From the cell containing the given text, extract its center point as [x, y] coordinate. 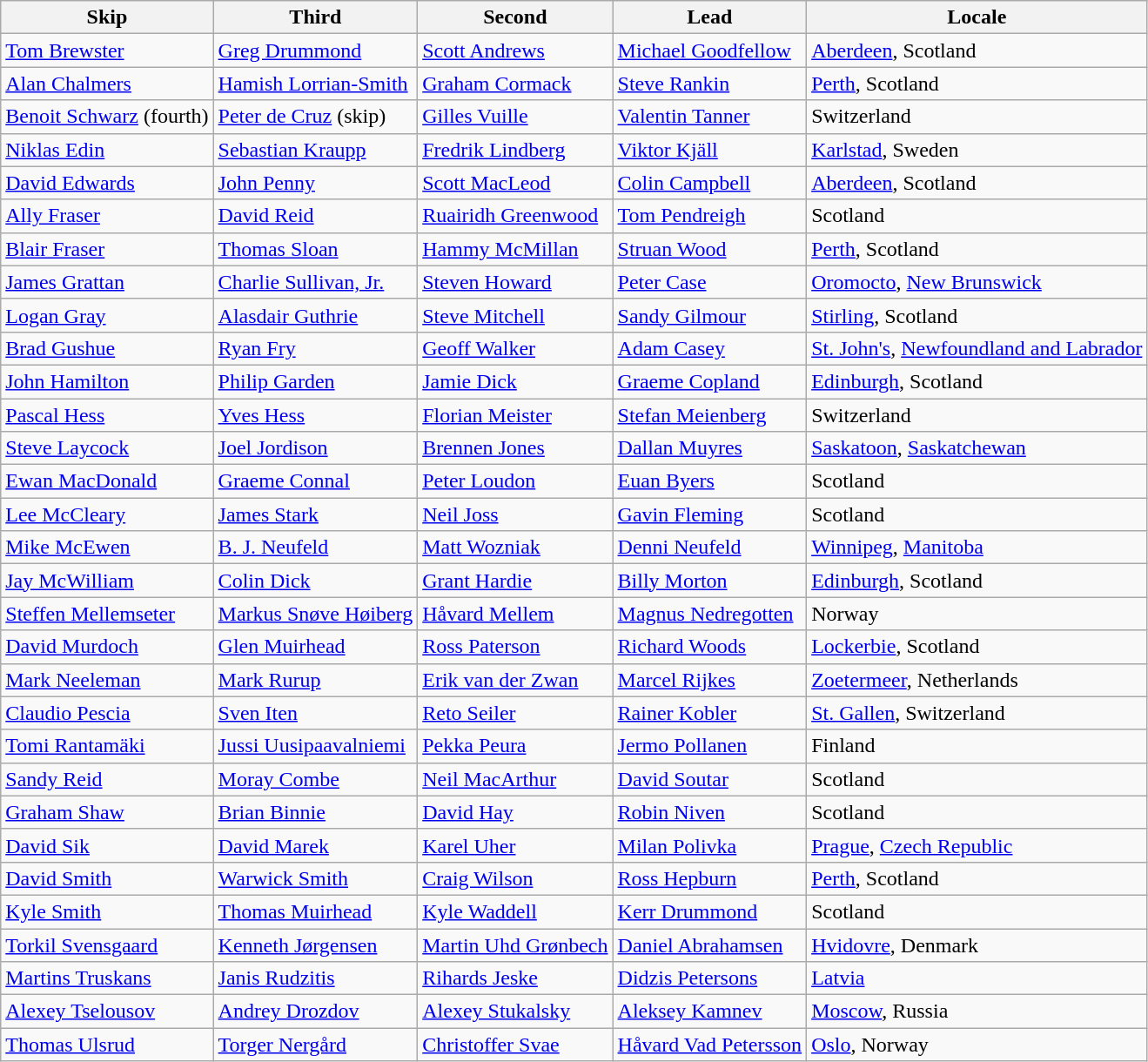
Moscow, Russia [977, 1012]
Greg Drummond [315, 50]
Gilles Vuille [515, 117]
Second [515, 17]
Prague, Czech Republic [977, 845]
Alasdair Guthrie [315, 315]
Lead [710, 17]
Tomi Rantamäki [107, 746]
Torkil Svensgaard [107, 944]
Finland [977, 746]
Mike McEwen [107, 548]
Karlstad, Sweden [977, 150]
Reto Seiler [515, 713]
Norway [977, 614]
David Reid [315, 216]
Aleksey Kamnev [710, 1012]
Mark Rurup [315, 680]
Rainer Kobler [710, 713]
Moray Combe [315, 779]
Joel Jordison [315, 448]
David Marek [315, 845]
David Sik [107, 845]
Sven Iten [315, 713]
Kyle Smith [107, 911]
Jermo Pollanen [710, 746]
Ruairidh Greenwood [515, 216]
Ryan Fry [315, 348]
Milan Polivka [710, 845]
Locale [977, 17]
Gavin Fleming [710, 514]
Marcel Rijkes [710, 680]
Torger Nergård [315, 1045]
Tom Pendreigh [710, 216]
Thomas Muirhead [315, 911]
Blair Fraser [107, 249]
Peter Loudon [515, 481]
Alexey Tselousov [107, 1012]
Zoetermeer, Netherlands [977, 680]
Hammy McMillan [515, 249]
Oslo, Norway [977, 1045]
Scott MacLeod [515, 183]
Daniel Abrahamsen [710, 944]
Lee McCleary [107, 514]
Martin Uhd Grønbech [515, 944]
Latvia [977, 978]
Adam Casey [710, 348]
Oromocto, New Brunswick [977, 282]
Ross Paterson [515, 647]
Martins Truskans [107, 978]
Alan Chalmers [107, 84]
Karel Uher [515, 845]
Richard Woods [710, 647]
Kyle Waddell [515, 911]
James Grattan [107, 282]
Craig Wilson [515, 878]
Sandy Reid [107, 779]
Thomas Ulsrud [107, 1045]
Geoff Walker [515, 348]
David Hay [515, 812]
Charlie Sullivan, Jr. [315, 282]
Pascal Hess [107, 415]
Erik van der Zwan [515, 680]
Jussi Uusipaavalniemi [315, 746]
Hamish Lorrian-Smith [315, 84]
Hvidovre, Denmark [977, 944]
Struan Wood [710, 249]
Kerr Drummond [710, 911]
Colin Campbell [710, 183]
Robin Niven [710, 812]
Steven Howard [515, 282]
B. J. Neufeld [315, 548]
Yves Hess [315, 415]
Graham Shaw [107, 812]
David Edwards [107, 183]
Neil MacArthur [515, 779]
Neil Joss [515, 514]
Markus Snøve Høiberg [315, 614]
Alexey Stukalsky [515, 1012]
Janis Rudzitis [315, 978]
Ross Hepburn [710, 878]
Didzis Petersons [710, 978]
Håvard Mellem [515, 614]
Ally Fraser [107, 216]
Skip [107, 17]
Thomas Sloan [315, 249]
Euan Byers [710, 481]
St. Gallen, Switzerland [977, 713]
Sebastian Kraupp [315, 150]
Steve Laycock [107, 448]
Matt Wozniak [515, 548]
Billy Morton [710, 581]
Steve Mitchell [515, 315]
Magnus Nedregotten [710, 614]
Graeme Copland [710, 381]
Ewan MacDonald [107, 481]
Denni Neufeld [710, 548]
Scott Andrews [515, 50]
Brian Binnie [315, 812]
Kenneth Jørgensen [315, 944]
Mark Neeleman [107, 680]
Saskatoon, Saskatchewan [977, 448]
Warwick Smith [315, 878]
Logan Gray [107, 315]
Benoit Schwarz (fourth) [107, 117]
Stirling, Scotland [977, 315]
David Soutar [710, 779]
Steve Rankin [710, 84]
Stefan Meienberg [710, 415]
Brennen Jones [515, 448]
Fredrik Lindberg [515, 150]
David Smith [107, 878]
Grant Hardie [515, 581]
Rihards Jeske [515, 978]
Andrey Drozdov [315, 1012]
Third [315, 17]
Graeme Connal [315, 481]
Tom Brewster [107, 50]
Brad Gushue [107, 348]
St. John's, Newfoundland and Labrador [977, 348]
Jay McWilliam [107, 581]
Viktor Kjäll [710, 150]
Håvard Vad Petersson [710, 1045]
David Murdoch [107, 647]
Peter Case [710, 282]
Valentin Tanner [710, 117]
Niklas Edin [107, 150]
Claudio Pescia [107, 713]
Winnipeg, Manitoba [977, 548]
Jamie Dick [515, 381]
Pekka Peura [515, 746]
Colin Dick [315, 581]
John Penny [315, 183]
Steffen Mellemseter [107, 614]
Glen Muirhead [315, 647]
John Hamilton [107, 381]
Florian Meister [515, 415]
Dallan Muyres [710, 448]
James Stark [315, 514]
Sandy Gilmour [710, 315]
Michael Goodfellow [710, 50]
Graham Cormack [515, 84]
Lockerbie, Scotland [977, 647]
Philip Garden [315, 381]
Christoffer Svae [515, 1045]
Peter de Cruz (skip) [315, 117]
